Output the [x, y] coordinate of the center of the cell containing the given text.  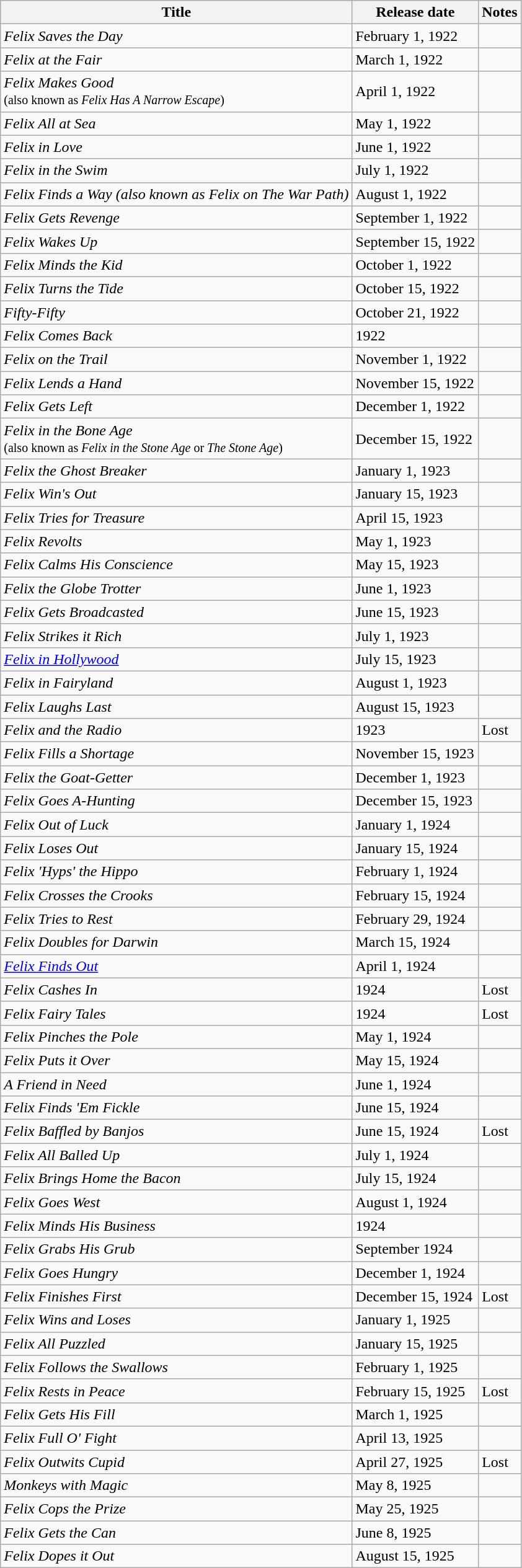
Notes [500, 12]
Felix Full O' Fight [176, 1438]
Felix Win's Out [176, 494]
September 1, 1922 [415, 218]
Felix Baffled by Banjos [176, 1132]
Felix Lends a Hand [176, 383]
October 21, 1922 [415, 312]
March 1, 1922 [415, 60]
Felix at the Fair [176, 60]
April 1, 1922 [415, 92]
Felix Finishes First [176, 1296]
January 15, 1924 [415, 848]
Felix the Ghost Breaker [176, 471]
August 15, 1925 [415, 1556]
Felix Outwits Cupid [176, 1461]
Felix Gets Revenge [176, 218]
August 1, 1922 [415, 194]
Felix Follows the Swallows [176, 1367]
June 8, 1925 [415, 1533]
Felix Grabs His Grub [176, 1249]
Fifty-Fifty [176, 312]
A Friend in Need [176, 1084]
August 15, 1923 [415, 706]
January 15, 1923 [415, 494]
Felix and the Radio [176, 730]
Felix Out of Luck [176, 825]
May 25, 1925 [415, 1509]
Felix Goes West [176, 1202]
Felix Revolts [176, 541]
Felix Wins and Loses [176, 1320]
May 1, 1923 [415, 541]
Title [176, 12]
December 15, 1923 [415, 801]
November 1, 1922 [415, 360]
May 1, 1924 [415, 1037]
Felix Gets the Can [176, 1533]
April 15, 1923 [415, 518]
Felix Finds Out [176, 966]
Felix Loses Out [176, 848]
February 1, 1922 [415, 36]
Felix Turns the Tide [176, 288]
August 1, 1923 [415, 683]
Felix on the Trail [176, 360]
Felix the Goat-Getter [176, 777]
Felix Finds 'Em Fickle [176, 1108]
Felix Cashes In [176, 990]
Felix in the Swim [176, 171]
September 15, 1922 [415, 241]
Felix the Globe Trotter [176, 588]
February 29, 1924 [415, 919]
Felix Wakes Up [176, 241]
Felix in Love [176, 147]
Felix Calms His Conscience [176, 565]
Felix Doubles for Darwin [176, 942]
July 15, 1924 [415, 1179]
Felix Goes Hungry [176, 1273]
June 1, 1923 [415, 588]
December 1, 1924 [415, 1273]
September 1924 [415, 1249]
July 1, 1924 [415, 1155]
Felix Rests in Peace [176, 1391]
Felix Gets Broadcasted [176, 612]
July 15, 1923 [415, 659]
Felix Brings Home the Bacon [176, 1179]
November 15, 1922 [415, 383]
Felix Tries for Treasure [176, 518]
May 8, 1925 [415, 1486]
Monkeys with Magic [176, 1486]
December 1, 1923 [415, 777]
Felix Pinches the Pole [176, 1037]
Felix in Fairyland [176, 683]
Felix in the Bone Age (also known as Felix in the Stone Age or The Stone Age) [176, 439]
May 15, 1923 [415, 565]
Felix Cops the Prize [176, 1509]
Felix Saves the Day [176, 36]
May 15, 1924 [415, 1060]
Release date [415, 12]
Felix Goes A-Hunting [176, 801]
December 1, 1922 [415, 407]
Felix Tries to Rest [176, 919]
Felix Fills a Shortage [176, 754]
January 15, 1925 [415, 1344]
July 1, 1923 [415, 636]
December 15, 1922 [415, 439]
Felix Fairy Tales [176, 1013]
July 1, 1922 [415, 171]
Felix Gets Left [176, 407]
June 1, 1924 [415, 1084]
January 1, 1925 [415, 1320]
Felix All Puzzled [176, 1344]
August 1, 1924 [415, 1202]
March 15, 1924 [415, 942]
Felix Laughs Last [176, 706]
1922 [415, 336]
April 13, 1925 [415, 1438]
Felix All Balled Up [176, 1155]
February 1, 1925 [415, 1367]
Felix 'Hyps' the Hippo [176, 872]
Felix Minds His Business [176, 1226]
Felix Comes Back [176, 336]
February 15, 1925 [415, 1391]
November 15, 1923 [415, 754]
Felix Puts it Over [176, 1060]
February 1, 1924 [415, 872]
December 15, 1924 [415, 1296]
Felix Crosses the Crooks [176, 895]
Felix Strikes it Rich [176, 636]
April 27, 1925 [415, 1461]
Felix All at Sea [176, 123]
Felix Minds the Kid [176, 265]
1923 [415, 730]
May 1, 1922 [415, 123]
October 1, 1922 [415, 265]
October 15, 1922 [415, 288]
Felix Finds a Way (also known as Felix on The War Path) [176, 194]
January 1, 1923 [415, 471]
Felix Makes Good (also known as Felix Has A Narrow Escape) [176, 92]
Felix in Hollywood [176, 659]
March 1, 1925 [415, 1414]
June 15, 1923 [415, 612]
June 1, 1922 [415, 147]
Felix Gets His Fill [176, 1414]
January 1, 1924 [415, 825]
Felix Dopes it Out [176, 1556]
April 1, 1924 [415, 966]
February 15, 1924 [415, 895]
